Find where the given text appears and provide that cell's center as (X, Y) coordinate. 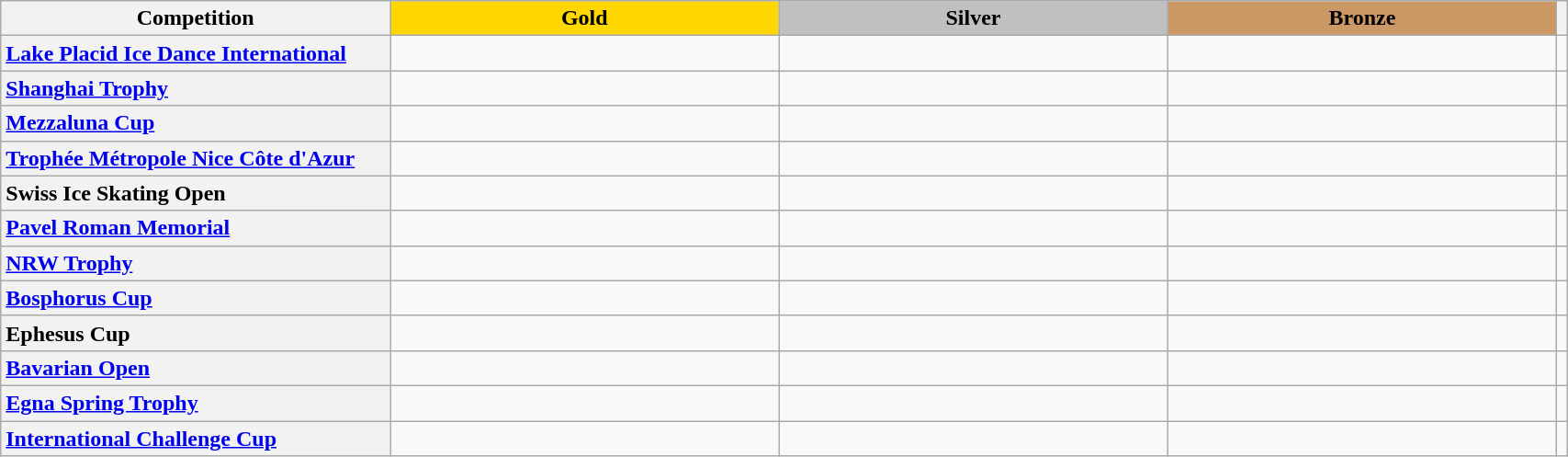
Egna Spring Trophy (196, 403)
International Challenge Cup (196, 439)
Bosphorus Cup (196, 298)
Bronze (1361, 18)
NRW Trophy (196, 263)
Silver (974, 18)
Mezzaluna Cup (196, 123)
Gold (584, 18)
Ephesus Cup (196, 333)
Bavarian Open (196, 368)
Lake Placid Ice Dance International (196, 53)
Competition (196, 18)
Swiss Ice Skating Open (196, 193)
Pavel Roman Memorial (196, 228)
Shanghai Trophy (196, 88)
Trophée Métropole Nice Côte d'Azur (196, 158)
